Search for the cell housing the specified text and yield its (x, y) center coordinate. 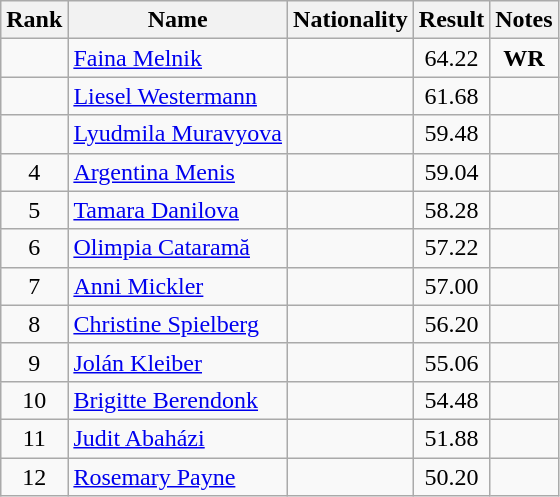
7 (34, 286)
Rank (34, 20)
Olimpia Cataramă (178, 248)
6 (34, 248)
57.00 (451, 286)
11 (34, 438)
61.68 (451, 96)
Judit Abaházi (178, 438)
57.22 (451, 248)
Liesel Westermann (178, 96)
51.88 (451, 438)
9 (34, 362)
58.28 (451, 210)
12 (34, 477)
WR (524, 58)
Result (451, 20)
Lyudmila Muravyova (178, 134)
55.06 (451, 362)
Anni Mickler (178, 286)
Rosemary Payne (178, 477)
Jolán Kleiber (178, 362)
Notes (524, 20)
8 (34, 324)
10 (34, 400)
Christine Spielberg (178, 324)
Tamara Danilova (178, 210)
59.48 (451, 134)
54.48 (451, 400)
64.22 (451, 58)
Argentina Menis (178, 172)
Nationality (351, 20)
5 (34, 210)
Name (178, 20)
4 (34, 172)
59.04 (451, 172)
56.20 (451, 324)
Faina Melnik (178, 58)
Brigitte Berendonk (178, 400)
50.20 (451, 477)
